Scan for the cell matching the given text and deliver its (x, y) coordinate at center. 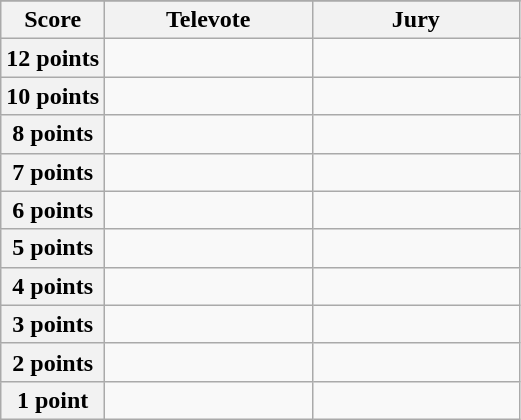
Jury (416, 20)
12 points (53, 58)
Score (53, 20)
8 points (53, 134)
10 points (53, 96)
5 points (53, 248)
Televote (209, 20)
4 points (53, 286)
7 points (53, 172)
2 points (53, 362)
3 points (53, 324)
1 point (53, 400)
6 points (53, 210)
